Return the (x, y) coordinate for the center point of the cell that contains the specified text.  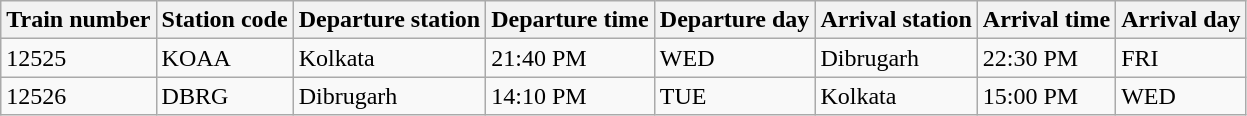
TUE (734, 96)
KOAA (224, 58)
12526 (78, 96)
22:30 PM (1046, 58)
Departure station (390, 20)
DBRG (224, 96)
Departure time (570, 20)
Departure day (734, 20)
Arrival day (1181, 20)
15:00 PM (1046, 96)
Station code (224, 20)
Train number (78, 20)
FRI (1181, 58)
21:40 PM (570, 58)
14:10 PM (570, 96)
Arrival station (896, 20)
12525 (78, 58)
Arrival time (1046, 20)
